Detect which cell encompasses the target text, then output its (x, y) center coordinate. 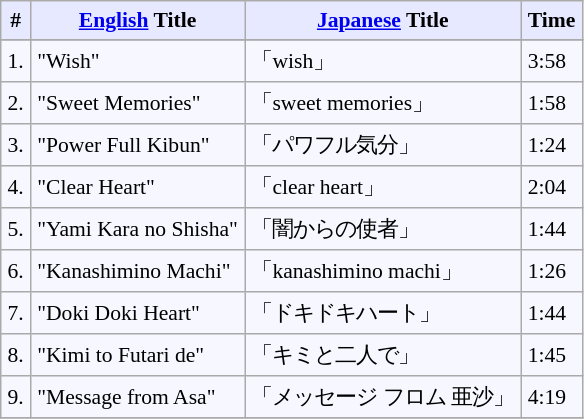
3:58 (552, 61)
「メッセージ フロム 亜沙」 (383, 397)
"Doki Doki Heart" (137, 313)
7. (16, 313)
"Kanashimino Machi" (137, 271)
「clear heart」 (383, 187)
5. (16, 229)
8. (16, 355)
"Wish" (137, 61)
# (16, 20)
4. (16, 187)
"Sweet Memories" (137, 103)
1:58 (552, 103)
「キミと二人で」 (383, 355)
"Power Full Kibun" (137, 145)
9. (16, 397)
Time (552, 20)
Japanese Title (383, 20)
1:26 (552, 271)
「wish」 (383, 61)
"Clear Heart" (137, 187)
1. (16, 61)
2:04 (552, 187)
「パワフル気分」 (383, 145)
1:24 (552, 145)
4:19 (552, 397)
3. (16, 145)
「ドキドキハート」 (383, 313)
1:45 (552, 355)
2. (16, 103)
English Title (137, 20)
「sweet memories」 (383, 103)
"Yami Kara no Shisha" (137, 229)
"Message from Asa" (137, 397)
「闇からの使者」 (383, 229)
"Kimi to Futari de" (137, 355)
6. (16, 271)
「kanashimino machi」 (383, 271)
